Return [X, Y] of the center of cell containing provided text 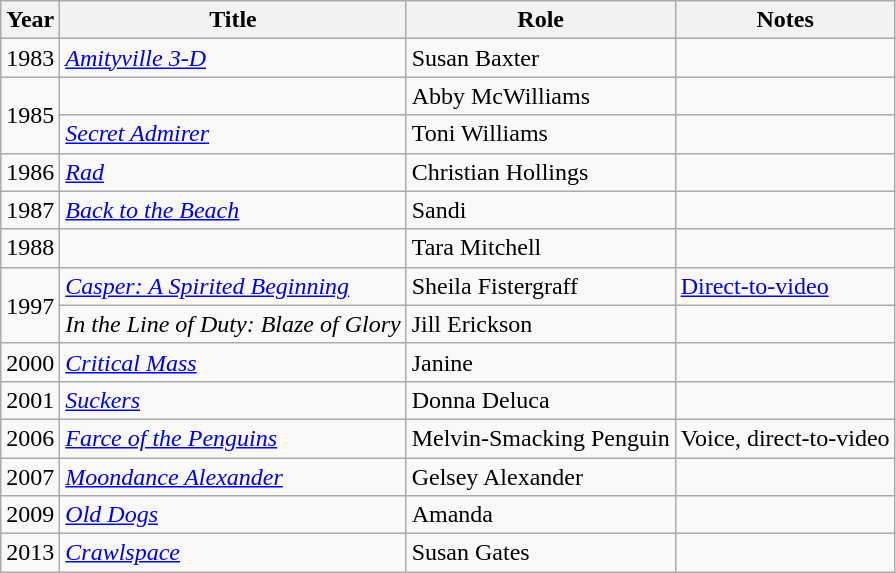
2000 [30, 362]
Suckers [233, 400]
Secret Admirer [233, 134]
Susan Gates [540, 553]
Farce of the Penguins [233, 438]
Janine [540, 362]
Moondance Alexander [233, 477]
Voice, direct-to-video [785, 438]
In the Line of Duty: Blaze of Glory [233, 324]
Amanda [540, 515]
2009 [30, 515]
Old Dogs [233, 515]
Donna Deluca [540, 400]
Title [233, 20]
2006 [30, 438]
Rad [233, 172]
Sandi [540, 210]
Casper: A Spirited Beginning [233, 286]
1987 [30, 210]
Melvin-Smacking Penguin [540, 438]
2001 [30, 400]
Notes [785, 20]
Role [540, 20]
Jill Erickson [540, 324]
Susan Baxter [540, 58]
Gelsey Alexander [540, 477]
1988 [30, 248]
1997 [30, 305]
2007 [30, 477]
Year [30, 20]
Sheila Fistergraff [540, 286]
Toni Williams [540, 134]
2013 [30, 553]
Back to the Beach [233, 210]
Amityville 3-D [233, 58]
Tara Mitchell [540, 248]
Direct-to-video [785, 286]
Crawlspace [233, 553]
Critical Mass [233, 362]
1983 [30, 58]
Christian Hollings [540, 172]
1985 [30, 115]
Abby McWilliams [540, 96]
1986 [30, 172]
